Search for the cell housing the specified text and yield its [x, y] center coordinate. 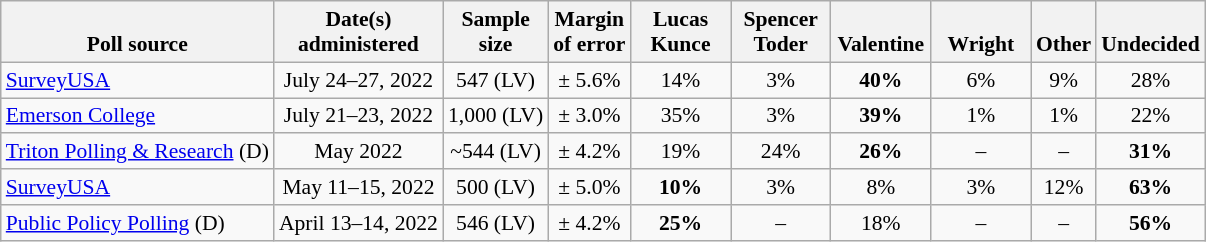
8% [881, 187]
Other [1064, 32]
Date(s)administered [358, 32]
± 5.0% [589, 187]
546 (LV) [496, 223]
35% [680, 116]
12% [1064, 187]
May 11–15, 2022 [358, 187]
LucasKunce [680, 32]
Triton Polling & Research (D) [138, 152]
SpencerToder [781, 32]
63% [1150, 187]
Samplesize [496, 32]
April 13–14, 2022 [358, 223]
Marginof error [589, 32]
26% [881, 152]
10% [680, 187]
Public Policy Polling (D) [138, 223]
± 3.0% [589, 116]
547 (LV) [496, 80]
56% [1150, 223]
Wright [981, 32]
Emerson College [138, 116]
± 5.6% [589, 80]
22% [1150, 116]
1,000 (LV) [496, 116]
6% [981, 80]
39% [881, 116]
July 24–27, 2022 [358, 80]
28% [1150, 80]
~544 (LV) [496, 152]
18% [881, 223]
9% [1064, 80]
14% [680, 80]
Poll source [138, 32]
40% [881, 80]
31% [1150, 152]
May 2022 [358, 152]
Valentine [881, 32]
24% [781, 152]
19% [680, 152]
25% [680, 223]
July 21–23, 2022 [358, 116]
500 (LV) [496, 187]
Undecided [1150, 32]
